Output the (X, Y) coordinate of the center of the cell containing the given text.  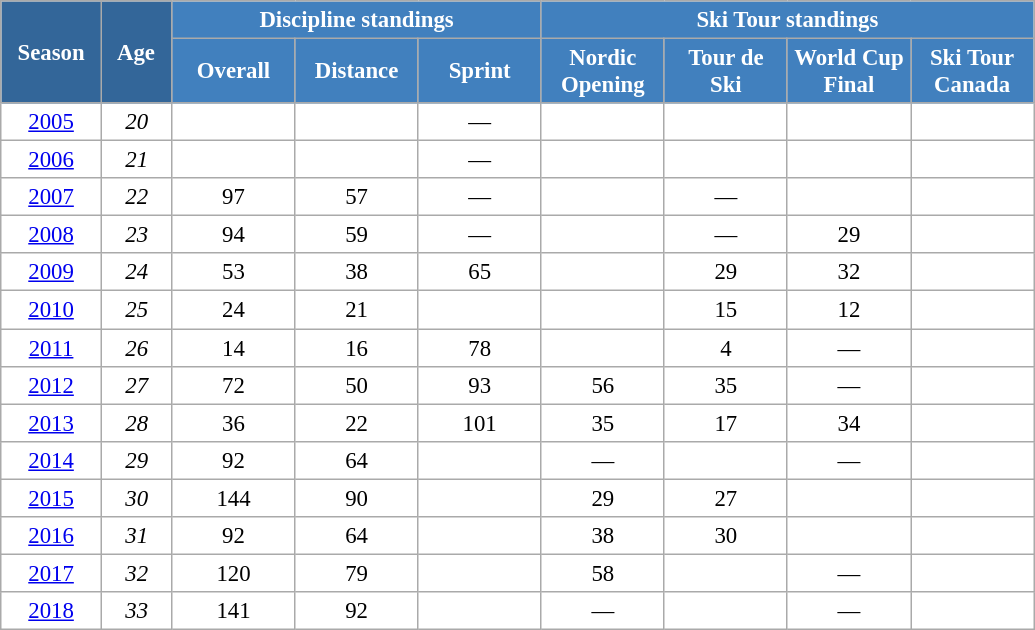
120 (234, 573)
4 (726, 348)
2017 (52, 573)
15 (726, 310)
50 (356, 385)
53 (234, 273)
2013 (52, 423)
93 (480, 385)
94 (234, 235)
31 (136, 536)
2016 (52, 536)
Season (52, 52)
72 (234, 385)
33 (136, 611)
Age (136, 52)
Overall (234, 72)
58 (602, 573)
34 (848, 423)
25 (136, 310)
90 (356, 498)
78 (480, 348)
2012 (52, 385)
141 (234, 611)
2005 (52, 122)
2011 (52, 348)
Distance (356, 72)
56 (602, 385)
23 (136, 235)
2018 (52, 611)
2015 (52, 498)
Ski Tour standings (787, 20)
59 (356, 235)
2010 (52, 310)
101 (480, 423)
NordicOpening (602, 72)
Sprint (480, 72)
65 (480, 273)
2014 (52, 460)
Tour deSki (726, 72)
2008 (52, 235)
28 (136, 423)
20 (136, 122)
16 (356, 348)
79 (356, 573)
2006 (52, 160)
36 (234, 423)
26 (136, 348)
17 (726, 423)
World CupFinal (848, 72)
97 (234, 197)
144 (234, 498)
12 (848, 310)
2009 (52, 273)
2007 (52, 197)
Ski TourCanada (972, 72)
14 (234, 348)
57 (356, 197)
Discipline standings (356, 20)
